Extract the [X, Y] coordinate from the center of the cell holding the provided text.  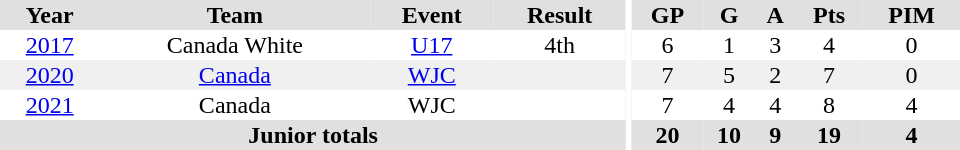
Result [560, 15]
Year [50, 15]
10 [730, 135]
U17 [432, 45]
4th [560, 45]
A [775, 15]
9 [775, 135]
19 [829, 135]
2021 [50, 105]
20 [668, 135]
6 [668, 45]
2017 [50, 45]
2020 [50, 75]
PIM [912, 15]
Team [234, 15]
Event [432, 15]
GP [668, 15]
5 [730, 75]
Junior totals [313, 135]
Pts [829, 15]
3 [775, 45]
Canada White [234, 45]
8 [829, 105]
G [730, 15]
1 [730, 45]
2 [775, 75]
